Capture the cell that displays the provided text and extract its [X, Y] central coordinate. 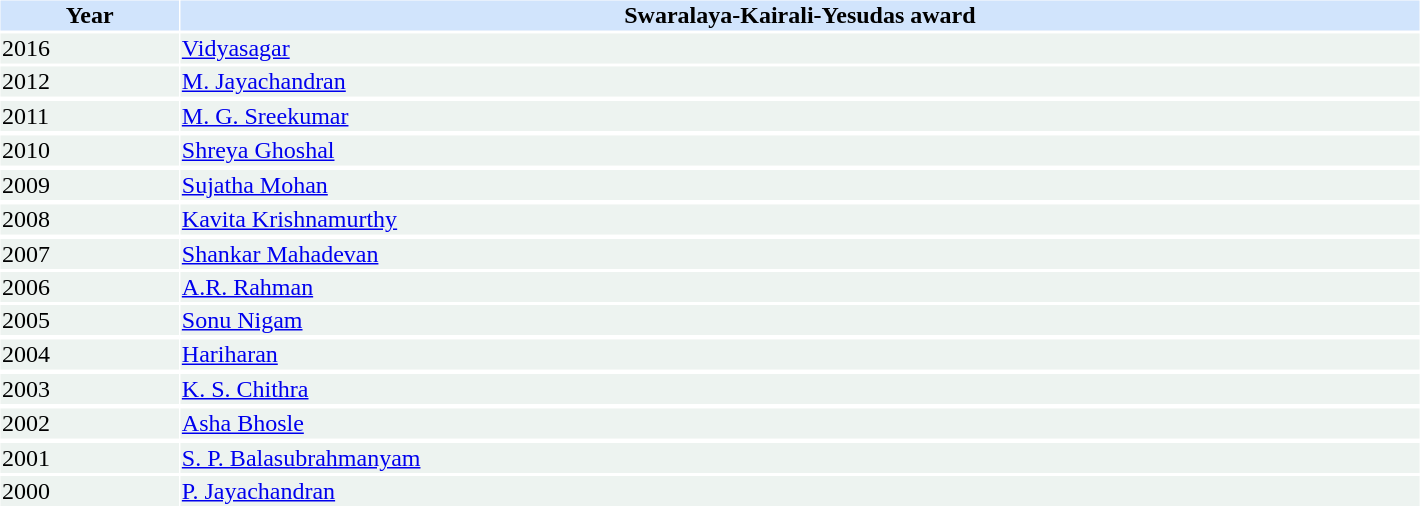
P. Jayachandran [800, 491]
Shankar Mahadevan [800, 254]
A.R. Rahman [800, 287]
Shreya Ghoshal [800, 151]
Vidyasagar [800, 49]
2012 [89, 81]
2008 [89, 219]
Year [89, 15]
2004 [89, 355]
2016 [89, 49]
2005 [89, 320]
2011 [89, 116]
Swaralaya-Kairali-Yesudas award [800, 15]
2000 [89, 491]
M. Jayachandran [800, 81]
2006 [89, 287]
Asha Bhosle [800, 423]
K. S. Chithra [800, 389]
2001 [89, 458]
2002 [89, 423]
Hariharan [800, 355]
2009 [89, 185]
2007 [89, 254]
2003 [89, 389]
Kavita Krishnamurthy [800, 219]
Sujatha Mohan [800, 185]
S. P. Balasubrahmanyam [800, 458]
Sonu Nigam [800, 320]
M. G. Sreekumar [800, 116]
2010 [89, 151]
